Return the [X, Y] coordinate for the center point of the cell that contains the specified text.  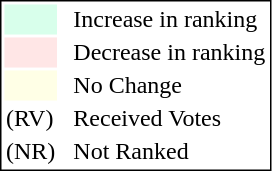
No Change [170, 85]
Increase in ranking [170, 19]
(RV) [30, 119]
Received Votes [170, 119]
(NR) [30, 151]
Decrease in ranking [170, 53]
Not Ranked [170, 151]
